For the text-containing cell, return its midpoint in (X, Y) coordinate format. 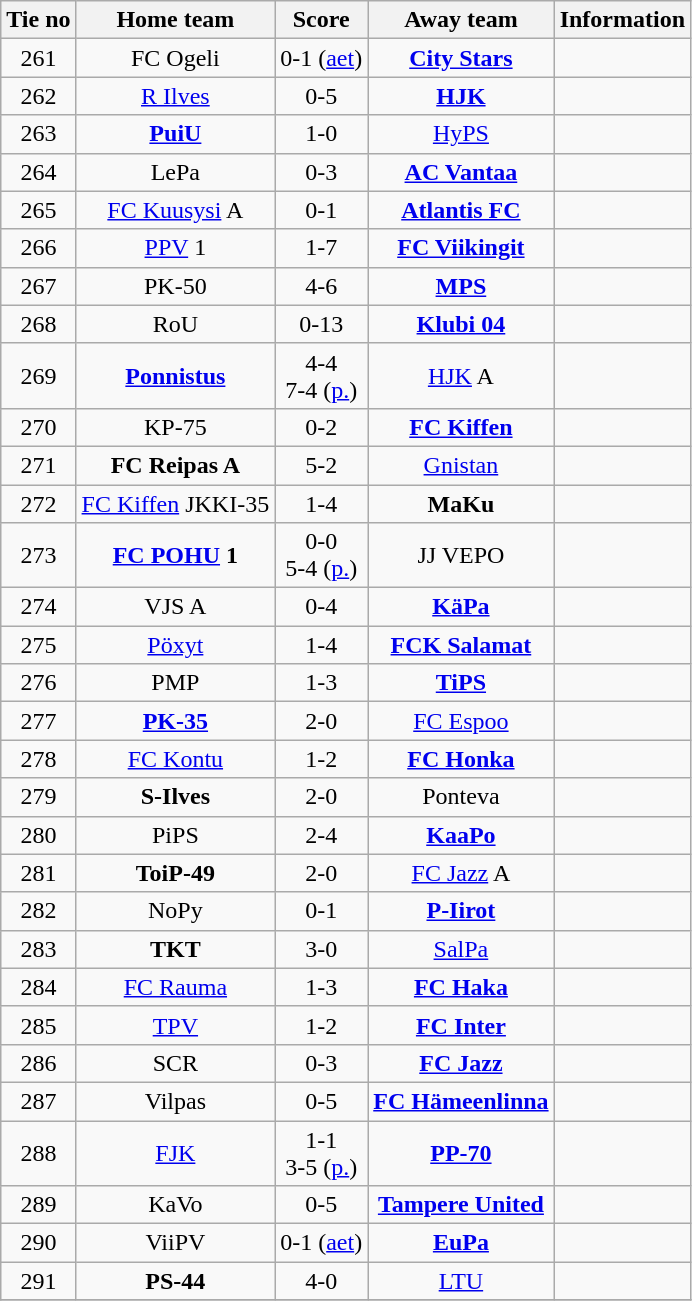
FC Honka (461, 759)
0-13 (322, 324)
Tampere United (461, 1205)
KaaPo (461, 835)
PK-50 (176, 286)
283 (38, 949)
277 (38, 721)
TiPS (461, 683)
P-Iirot (461, 911)
Klubi 04 (461, 324)
FC Ogeli (176, 58)
1-7 (322, 248)
FC Hämeenlinna (461, 1101)
FC Kiffen JKKI-35 (176, 503)
2-4 (322, 835)
287 (38, 1101)
290 (38, 1243)
HJK A (461, 376)
280 (38, 835)
FC Espoo (461, 721)
FC Viikingit (461, 248)
FC Jazz (461, 1063)
S-Ilves (176, 797)
SalPa (461, 949)
5-2 (322, 465)
269 (38, 376)
RoU (176, 324)
Away team (461, 20)
HyPS (461, 134)
Pöxyt (176, 645)
273 (38, 556)
FJK (176, 1152)
282 (38, 911)
285 (38, 1025)
FC Rauma (176, 987)
Vilpas (176, 1101)
FC Kiffen (461, 427)
Score (322, 20)
City Stars (461, 58)
ViiPV (176, 1243)
FC Jazz A (461, 873)
TKT (176, 949)
Tie no (38, 20)
291 (38, 1281)
0-05-4 (p.) (322, 556)
FC Kontu (176, 759)
267 (38, 286)
MaKu (461, 503)
FC POHU 1 (176, 556)
AC Vantaa (461, 172)
PP-70 (461, 1152)
264 (38, 172)
Atlantis FC (461, 210)
286 (38, 1063)
KaVo (176, 1205)
279 (38, 797)
4-0 (322, 1281)
HJK (461, 96)
272 (38, 503)
PPV 1 (176, 248)
FC Haka (461, 987)
PuiU (176, 134)
262 (38, 96)
PS-44 (176, 1281)
TPV (176, 1025)
271 (38, 465)
NoPy (176, 911)
0-2 (322, 427)
0-4 (322, 607)
KäPa (461, 607)
275 (38, 645)
261 (38, 58)
JJ VEPO (461, 556)
268 (38, 324)
274 (38, 607)
263 (38, 134)
LTU (461, 1281)
LePa (176, 172)
R Ilves (176, 96)
4-47-4 (p.) (322, 376)
SCR (176, 1063)
FC Reipas A (176, 465)
270 (38, 427)
276 (38, 683)
FCK Salamat (461, 645)
Home team (176, 20)
VJS A (176, 607)
ToiP-49 (176, 873)
278 (38, 759)
289 (38, 1205)
PiPS (176, 835)
266 (38, 248)
265 (38, 210)
3-0 (322, 949)
KP-75 (176, 427)
1-0 (322, 134)
PK-35 (176, 721)
4-6 (322, 286)
288 (38, 1152)
Ponteva (461, 797)
FC Kuusysi A (176, 210)
281 (38, 873)
FC Inter (461, 1025)
MPS (461, 286)
284 (38, 987)
Information (622, 20)
1-13-5 (p.) (322, 1152)
Gnistan (461, 465)
Ponnistus (176, 376)
PMP (176, 683)
EuPa (461, 1243)
